Identify which cell holds the provided text, then report its (x, y) central coordinate. 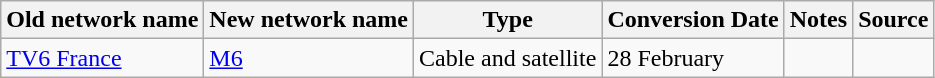
Source (894, 20)
28 February (693, 58)
New network name (309, 20)
Notes (818, 20)
Type (508, 20)
TV6 France (102, 58)
Cable and satellite (508, 58)
Old network name (102, 20)
M6 (309, 58)
Conversion Date (693, 20)
